Extract the [x, y] coordinate from the center of the cell holding the provided text.  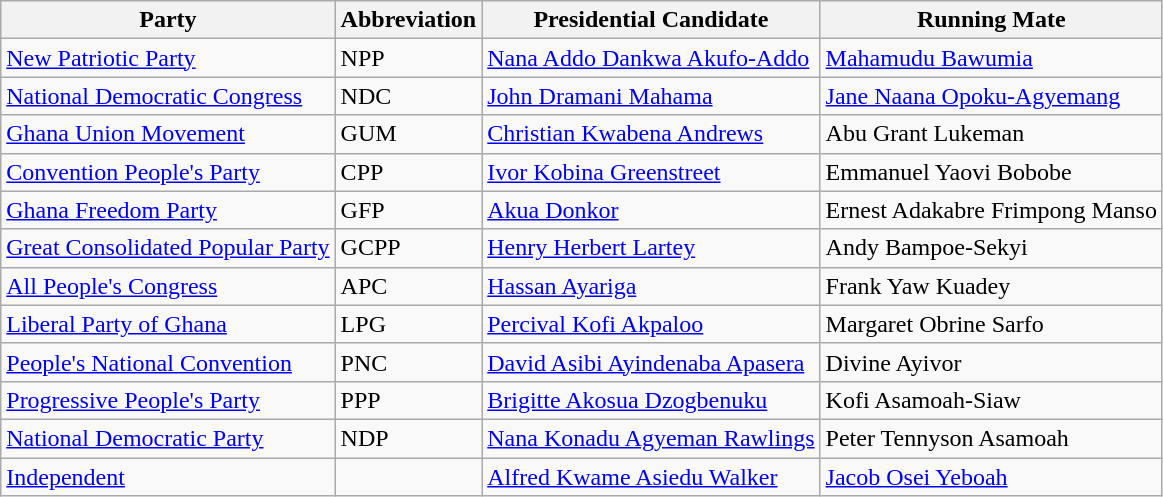
Progressive People's Party [168, 400]
National Democratic Party [168, 438]
PNC [408, 362]
All People's Congress [168, 286]
Great Consolidated Popular Party [168, 248]
APC [408, 286]
Nana Konadu Agyeman Rawlings [651, 438]
GUM [408, 134]
Margaret Obrine Sarfo [991, 324]
GFP [408, 210]
GCPP [408, 248]
Alfred Kwame Asiedu Walker [651, 477]
People's National Convention [168, 362]
Henry Herbert Lartey [651, 248]
Jacob Osei Yeboah [991, 477]
John Dramani Mahama [651, 96]
Peter Tennyson Asamoah [991, 438]
Party [168, 20]
LPG [408, 324]
National Democratic Congress [168, 96]
NDC [408, 96]
Akua Donkor [651, 210]
Ghana Union Movement [168, 134]
Hassan Ayariga [651, 286]
Presidential Candidate [651, 20]
Emmanuel Yaovi Bobobe [991, 172]
Abu Grant Lukeman [991, 134]
Jane Naana Opoku-Agyemang [991, 96]
Brigitte Akosua Dzogbenuku [651, 400]
Frank Yaw Kuadey [991, 286]
Liberal Party of Ghana [168, 324]
Ivor Kobina Greenstreet [651, 172]
David Asibi Ayindenaba Apasera [651, 362]
Ernest Adakabre Frimpong Manso [991, 210]
Convention People's Party [168, 172]
Andy Bampoe-Sekyi [991, 248]
NPP [408, 58]
Running Mate [991, 20]
CPP [408, 172]
Mahamudu Bawumia [991, 58]
New Patriotic Party [168, 58]
Ghana Freedom Party [168, 210]
Percival Kofi Akpaloo [651, 324]
Kofi Asamoah-Siaw [991, 400]
PPP [408, 400]
Christian Kwabena Andrews [651, 134]
Independent [168, 477]
NDP [408, 438]
Nana Addo Dankwa Akufo-Addo [651, 58]
Divine Ayivor [991, 362]
Abbreviation [408, 20]
